Capture the cell that displays the provided text and extract its (X, Y) central coordinate. 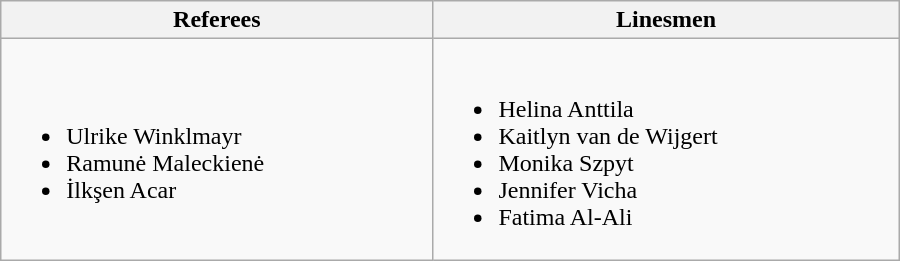
Ulrike Winklmayr Ramunė Maleckienė İlkşen Acar (217, 150)
Referees (217, 20)
Helina Anttila Kaitlyn van de Wijgert Monika Szpyt Jennifer Vicha Fatima Al-Ali (666, 150)
Linesmen (666, 20)
